Locate the cell with the specified text and output its [X, Y] center coordinate. 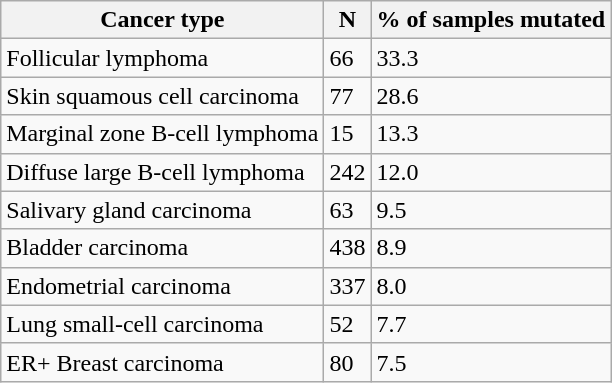
13.3 [491, 134]
Diffuse large B-cell lymphoma [162, 172]
438 [348, 248]
12.0 [491, 172]
66 [348, 58]
Skin squamous cell carcinoma [162, 96]
52 [348, 324]
8.9 [491, 248]
63 [348, 210]
Lung small-cell carcinoma [162, 324]
Salivary gland carcinoma [162, 210]
% of samples mutated [491, 20]
28.6 [491, 96]
242 [348, 172]
80 [348, 362]
7.5 [491, 362]
N [348, 20]
77 [348, 96]
ER+ Breast carcinoma [162, 362]
337 [348, 286]
Cancer type [162, 20]
8.0 [491, 286]
Marginal zone B-cell lymphoma [162, 134]
15 [348, 134]
33.3 [491, 58]
9.5 [491, 210]
Bladder carcinoma [162, 248]
Follicular lymphoma [162, 58]
7.7 [491, 324]
Endometrial carcinoma [162, 286]
